Identify which cell holds the provided text, then report its (X, Y) central coordinate. 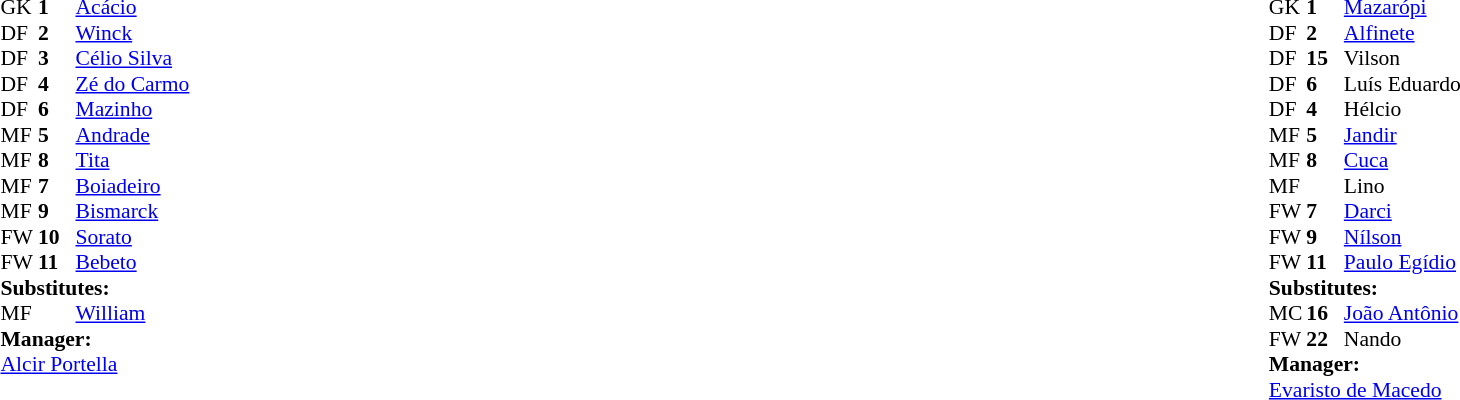
William (133, 313)
Bismarck (133, 211)
Célio Silva (133, 59)
Andrade (133, 135)
Boiadeiro (133, 186)
Sorato (133, 237)
22 (1325, 339)
MC (1288, 313)
Alcir Portella (94, 365)
16 (1325, 313)
Tita (133, 161)
15 (1325, 59)
3 (57, 59)
Mazinho (133, 109)
Zé do Carmo (133, 84)
Winck (133, 33)
Substitutes: (94, 288)
Bebeto (133, 263)
Manager: (94, 339)
10 (57, 237)
